Find where the given text appears and provide that cell's center as [x, y] coordinate. 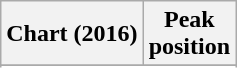
Peak position [189, 34]
Chart (2016) [72, 34]
